Provide the [x, y] coordinate of the cell's center where the given text is located.  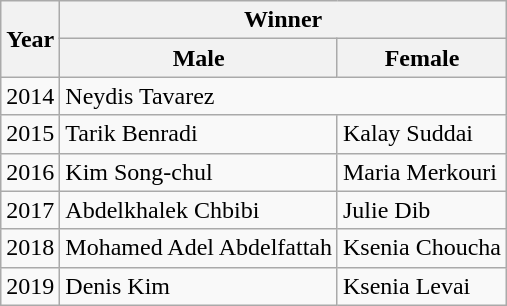
2017 [30, 210]
Denis Kim [199, 286]
2019 [30, 286]
2014 [30, 96]
Year [30, 39]
Winner [284, 20]
2016 [30, 172]
Abdelkhalek Chbibi [199, 210]
Mohamed Adel Abdelfattah [199, 248]
Ksenia Choucha [422, 248]
Female [422, 58]
Tarik Benradi [199, 134]
Kalay Suddai [422, 134]
Julie Dib [422, 210]
Neydis Tavarez [284, 96]
Male [199, 58]
2015 [30, 134]
Ksenia Levai [422, 286]
Maria Merkouri [422, 172]
2018 [30, 248]
Kim Song-chul [199, 172]
